Search for the cell housing the specified text and yield its (x, y) center coordinate. 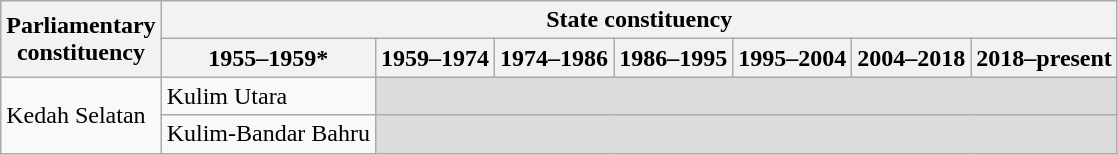
Parliamentaryconstituency (81, 39)
Kulim-Bandar Bahru (268, 134)
1995–2004 (792, 58)
State constituency (639, 20)
Kulim Utara (268, 96)
1986–1995 (674, 58)
1974–1986 (554, 58)
1955–1959* (268, 58)
Kedah Selatan (81, 115)
2004–2018 (912, 58)
1959–1974 (434, 58)
2018–present (1044, 58)
